Detect which cell encompasses the target text, then output its [X, Y] center coordinate. 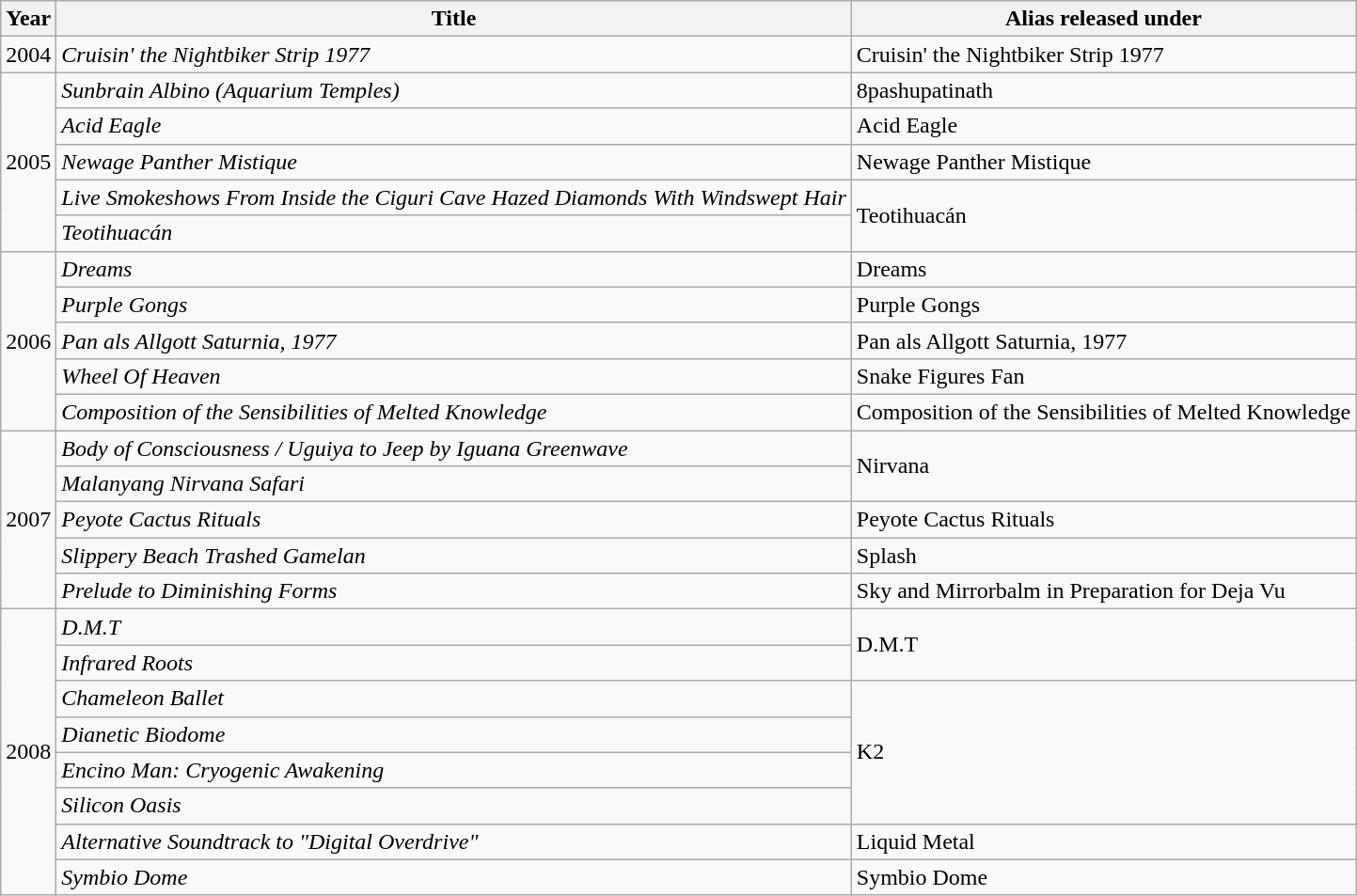
2008 [28, 752]
Sky and Mirrorbalm in Preparation for Deja Vu [1103, 591]
Live Smokeshows From Inside the Ciguri Cave Hazed Diamonds With Windswept Hair [453, 197]
Infrared Roots [453, 663]
Liquid Metal [1103, 841]
Nirvana [1103, 466]
Dianetic Biodome [453, 734]
Alternative Soundtrack to "Digital Overdrive" [453, 841]
Sunbrain Albino (Aquarium Temples) [453, 90]
Silicon Oasis [453, 806]
Alias released under [1103, 19]
Malanyang Nirvana Safari [453, 484]
Snake Figures Fan [1103, 376]
Slippery Beach Trashed Gamelan [453, 556]
Wheel Of Heaven [453, 376]
Splash [1103, 556]
Prelude to Diminishing Forms [453, 591]
Year [28, 19]
Encino Man: Cryogenic Awakening [453, 770]
2005 [28, 162]
K2 [1103, 752]
Body of Consciousness / Uguiya to Jeep by Iguana Greenwave [453, 448]
Chameleon Ballet [453, 699]
8pashupatinath [1103, 90]
2004 [28, 55]
2007 [28, 520]
2006 [28, 340]
Title [453, 19]
